Detect which cell encompasses the target text, then output its [x, y] center coordinate. 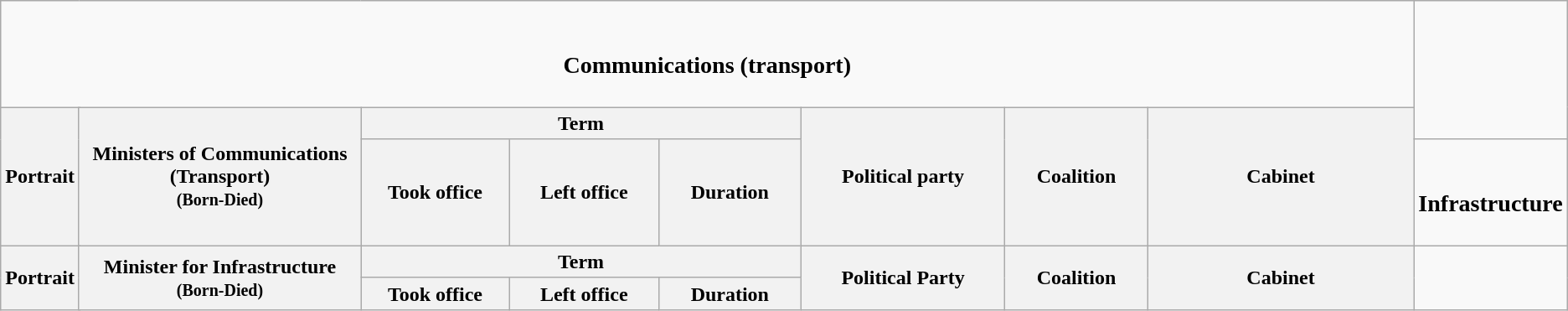
Communications (transport) [707, 54]
Political party [903, 176]
Infrastructure [1491, 193]
Minister for Infrastructure(Born-Died) [219, 277]
Political Party [903, 277]
Ministers of Communications (Transport)(Born-Died) [219, 176]
